Capture the cell that displays the provided text and extract its (X, Y) central coordinate. 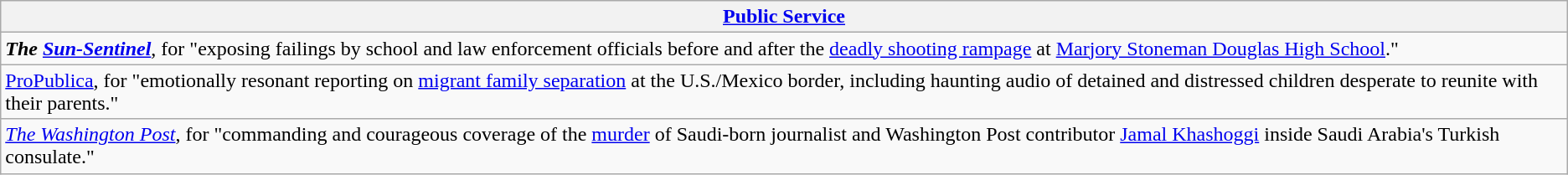
Public Service (784, 17)
